Output the [x, y] coordinate of the center of the cell containing the given text.  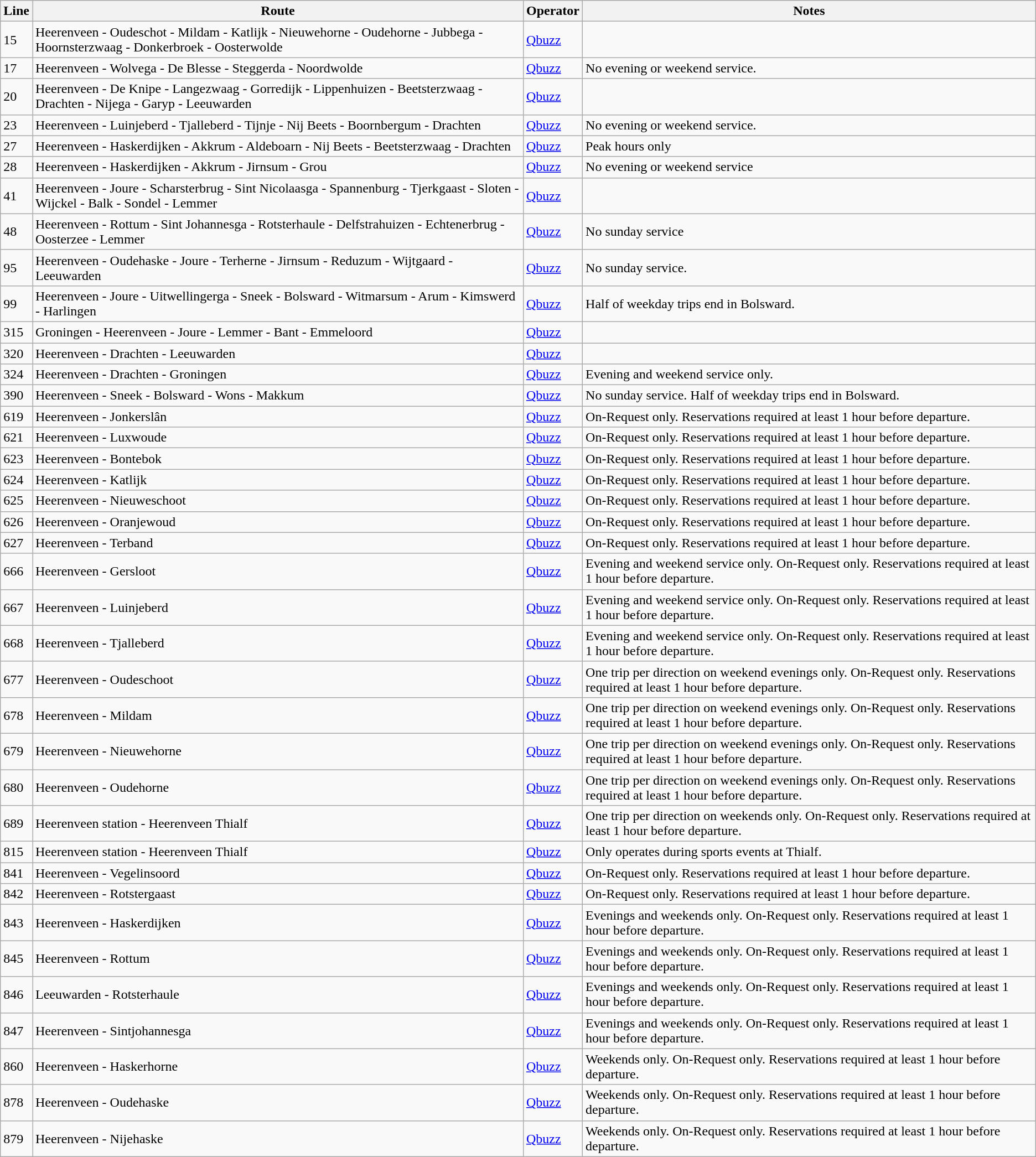
Heerenveen - Rotstergaast [278, 894]
Heerenveen - Haskerdijken - Akkrum - Jirnsum - Grou [278, 167]
17 [17, 68]
Heerenveen - Wolvega - De Blesse - Steggerda - Noordwolde [278, 68]
846 [17, 995]
Heerenveen - De Knipe - Langezwaag - Gorredijk - Lippenhuizen - Beetsterzwaag - Drachten - Nijega - Garyp - Leeuwarden [278, 96]
Heerenveen - Oudehaske [278, 1102]
843 [17, 923]
99 [17, 303]
679 [17, 751]
845 [17, 958]
Heerenveen - Tjalleberd [278, 643]
Heerenveen - Haskerdijken - Akkrum - Aldeboarn - Nij Beets - Beetsterzwaag - Drachten [278, 146]
Heerenveen - Bontebok [278, 459]
Heerenveen - Oranjewoud [278, 522]
320 [17, 354]
One trip per direction on weekends only. On-Request only. Reservations required at least 1 hour before departure. [809, 823]
678 [17, 715]
Heerenveen - Joure - Scharsterbrug - Sint Nicolaasga - Spannenburg - Tjerkgaast - Sloten - Wijckel - Balk - Sondel - Lemmer [278, 196]
Heerenveen - Nieuweschoot [278, 501]
627 [17, 543]
Heerenveen - Joure - Uitwellingerga - Sneek - Bolsward - Witmarsum - Arum - Kimswerd - Harlingen [278, 303]
841 [17, 873]
Operator [552, 11]
95 [17, 268]
Heerenveen - Haskerhorne [278, 1067]
Heerenveen - Katlijk [278, 480]
Heerenveen - Drachten - Leeuwarden [278, 354]
23 [17, 125]
15 [17, 40]
667 [17, 608]
815 [17, 852]
Heerenveen - Luinjeberd - Tjalleberd - Tijnje - Nij Beets - Boornbergum - Drachten [278, 125]
689 [17, 823]
Heerenveen - Luxwoude [278, 438]
Heerenveen - Haskerdijken [278, 923]
Leeuwarden - Rotsterhaule [278, 995]
878 [17, 1102]
Heerenveen - Drachten - Groningen [278, 375]
Groningen - Heerenveen - Joure - Lemmer - Bant - Emmeloord [278, 332]
315 [17, 332]
680 [17, 787]
668 [17, 643]
Heerenveen - Oudeschot - Mildam - Katlijk - Nieuwehorne - Oudehorne - Jubbega - Hoornsterzwaag - Donkerbroek - Oosterwolde [278, 40]
Heerenveen - Nieuwehorne [278, 751]
324 [17, 375]
Route [278, 11]
Heerenveen - Terband [278, 543]
879 [17, 1139]
27 [17, 146]
No evening or weekend service [809, 167]
Only operates during sports events at Thialf. [809, 852]
626 [17, 522]
41 [17, 196]
842 [17, 894]
28 [17, 167]
Heerenveen - Rottum [278, 958]
Peak hours only [809, 146]
Heerenveen - Luinjeberd [278, 608]
619 [17, 417]
Heerenveen - Gersloot [278, 571]
Heerenveen - Vegelinsoord [278, 873]
Heerenveen - Rottum - Sint Johannesga - Rotsterhaule - Delfstrahuizen - Echtenerbrug - Oosterzee - Lemmer [278, 231]
Notes [809, 11]
666 [17, 571]
No sunday service [809, 231]
Evening and weekend service only. [809, 375]
Heerenveen - Oudehaske - Joure - Terherne - Jirnsum - Reduzum - Wijtgaard - Leeuwarden [278, 268]
624 [17, 480]
Heerenveen - Nijehaske [278, 1139]
847 [17, 1030]
677 [17, 679]
No sunday service. [809, 268]
625 [17, 501]
621 [17, 438]
Heerenveen - Jonkerslân [278, 417]
48 [17, 231]
390 [17, 396]
623 [17, 459]
Heerenveen - Oudeschoot [278, 679]
Heerenveen - Oudehorne [278, 787]
Heerenveen - Mildam [278, 715]
Half of weekday trips end in Bolsward. [809, 303]
Line [17, 11]
860 [17, 1067]
Heerenveen - Sneek - Bolsward - Wons - Makkum [278, 396]
Heerenveen - Sintjohannesga [278, 1030]
No sunday service. Half of weekday trips end in Bolsward. [809, 396]
20 [17, 96]
